For the text-containing cell, return its midpoint in [x, y] coordinate format. 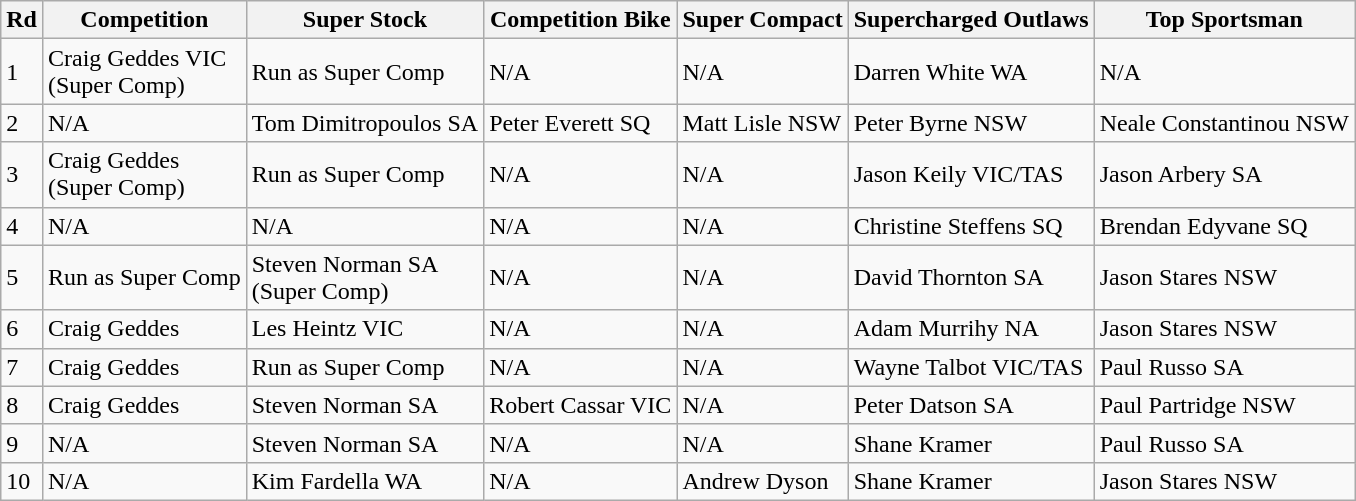
Wayne Talbot VIC/TAS [971, 367]
6 [22, 329]
Adam Murrihy NA [971, 329]
Darren White WA [971, 72]
Jason Arbery SA [1224, 174]
Super Stock [364, 20]
5 [22, 278]
Robert Cassar VIC [580, 405]
Supercharged Outlaws [971, 20]
Matt Lisle NSW [762, 123]
10 [22, 481]
Super Compact [762, 20]
Rd [22, 20]
2 [22, 123]
Peter Datson SA [971, 405]
1 [22, 72]
Andrew Dyson [762, 481]
Jason Keily VIC/TAS [971, 174]
Paul Partridge NSW [1224, 405]
4 [22, 226]
Steven Norman SA(Super Comp) [364, 278]
8 [22, 405]
Peter Byrne NSW [971, 123]
Peter Everett SQ [580, 123]
Les Heintz VIC [364, 329]
9 [22, 443]
Craig Geddes(Super Comp) [144, 174]
Craig Geddes VIC(Super Comp) [144, 72]
Competition [144, 20]
Kim Fardella WA [364, 481]
3 [22, 174]
Top Sportsman [1224, 20]
Tom Dimitropoulos SA [364, 123]
7 [22, 367]
Christine Steffens SQ [971, 226]
Brendan Edyvane SQ [1224, 226]
Neale Constantinou NSW [1224, 123]
Competition Bike [580, 20]
David Thornton SA [971, 278]
